Return [X, Y] of the center of cell containing provided text 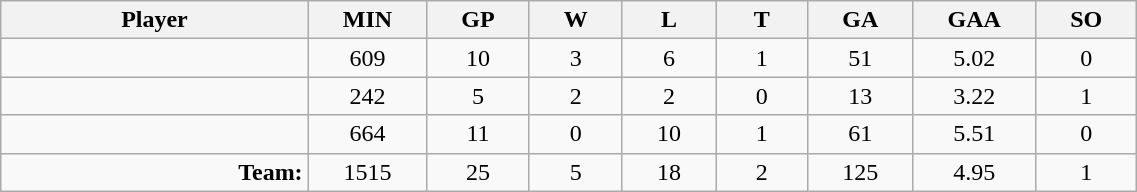
242 [368, 96]
L [668, 20]
11 [478, 134]
4.95 [974, 172]
125 [860, 172]
609 [368, 58]
1515 [368, 172]
GP [478, 20]
664 [368, 134]
MIN [368, 20]
13 [860, 96]
SO [1086, 20]
25 [478, 172]
Player [154, 20]
Team: [154, 172]
GAA [974, 20]
W [576, 20]
51 [860, 58]
5.02 [974, 58]
61 [860, 134]
18 [668, 172]
3.22 [974, 96]
T [762, 20]
GA [860, 20]
3 [576, 58]
6 [668, 58]
5.51 [974, 134]
